Provide the [X, Y] coordinate of the cell's center where the given text is located.  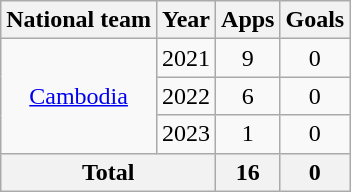
Cambodia [79, 96]
National team [79, 20]
Apps [248, 20]
2023 [186, 134]
16 [248, 172]
6 [248, 96]
Year [186, 20]
2022 [186, 96]
9 [248, 58]
Goals [315, 20]
Total [108, 172]
2021 [186, 58]
1 [248, 134]
